Search for the cell housing the specified text and yield its (x, y) center coordinate. 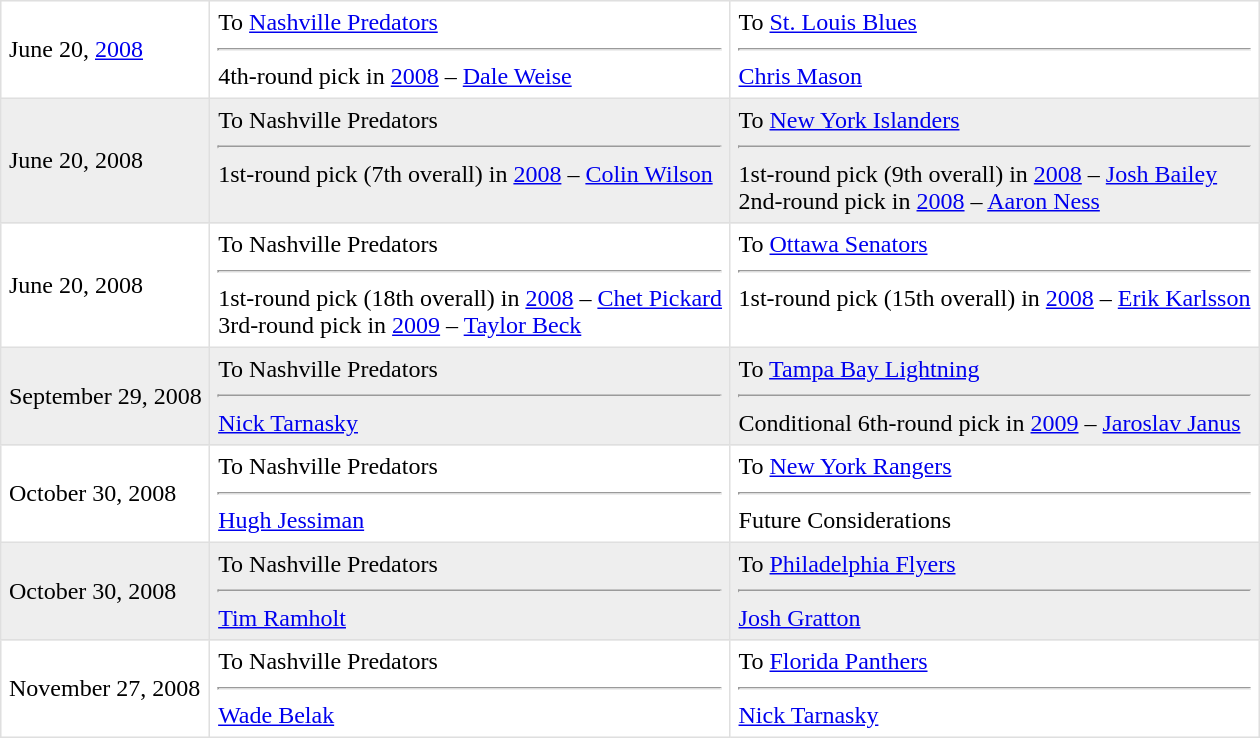
To Nashville Predators 1st-round pick (18th overall) in 2008 – Chet Pickard3rd-round pick in 2009 – Taylor Beck (470, 285)
To Nashville Predators 1st-round pick (7th overall) in 2008 – Colin Wilson (470, 160)
To Philadelphia Flyers Josh Gratton (994, 591)
To Nashville Predators Nick Tarnasky (470, 396)
To Ottawa Senators 1st-round pick (15th overall) in 2008 – Erik Karlsson (994, 285)
To Nashville Predators Tim Ramholt (470, 591)
To St. Louis Blues Chris Mason (994, 50)
To New York Rangers Future Considerations (994, 494)
To New York Islanders 1st-round pick (9th overall) in 2008 – Josh Bailey2nd-round pick in 2008 – Aaron Ness (994, 160)
To Florida Panthers Nick Tarnasky (994, 689)
To Nashville Predators 4th-round pick in 2008 – Dale Weise (470, 50)
November 27, 2008 (106, 689)
To Nashville Predators Wade Belak (470, 689)
To Nashville Predators Hugh Jessiman (470, 494)
September 29, 2008 (106, 396)
To Tampa Bay Lightning Conditional 6th-round pick in 2009 – Jaroslav Janus (994, 396)
